Find where the given text appears and provide that cell's center as [X, Y] coordinate. 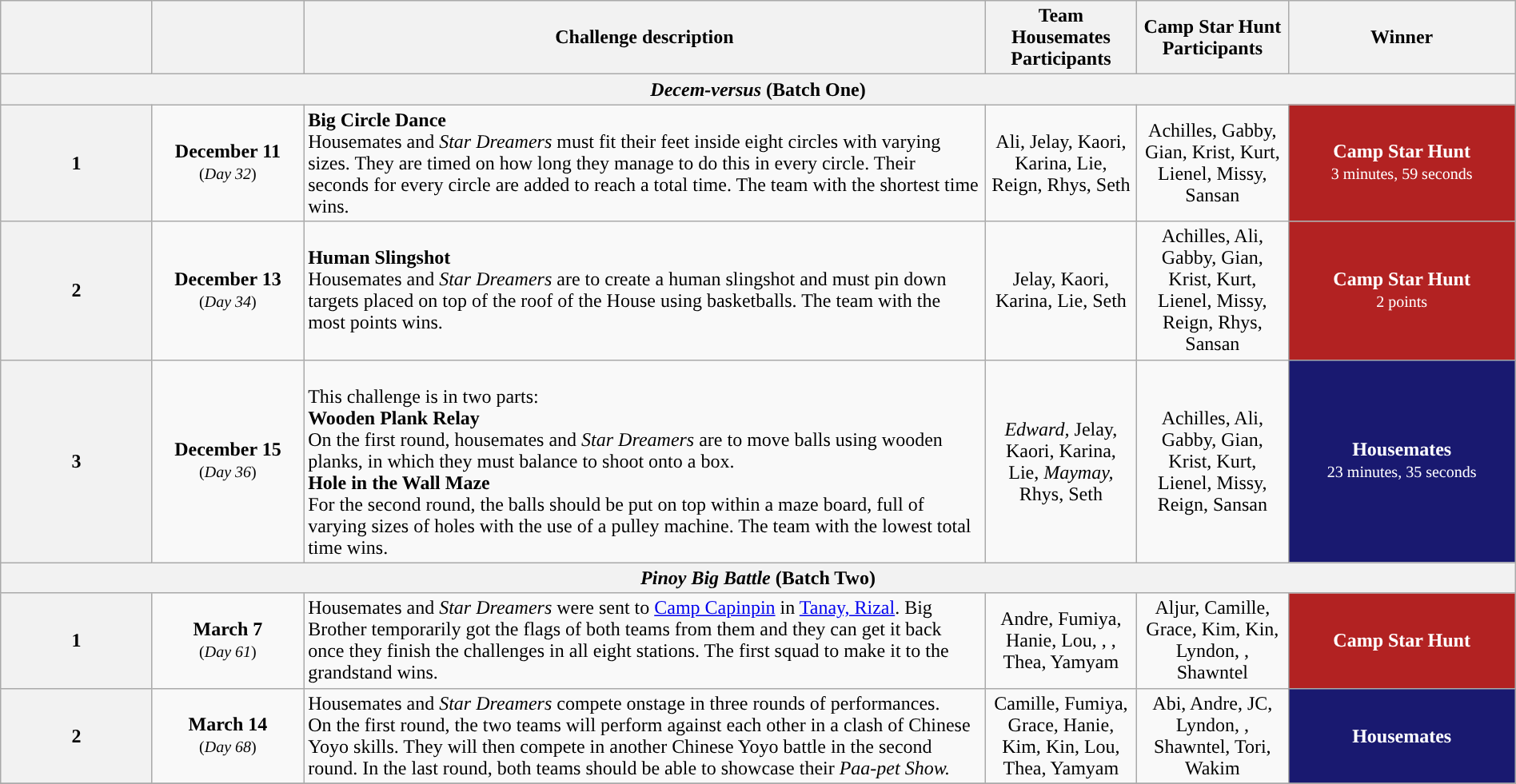
December 11(Day 32) [227, 163]
March 7 (Day 61) [227, 641]
Decem-versus (Batch One) [758, 90]
Team Housemates Participants [1060, 38]
March 14 (Day 68) [227, 735]
Ali, Jelay, Kaori, Karina, Lie, Reign, Rhys, Seth [1060, 163]
Andre, Fumiya, Hanie, Lou, , , Thea, Yamyam [1060, 641]
Jelay, Kaori, Karina, Lie, Seth [1060, 291]
Achilles, Ali, Gabby, Gian, Krist, Kurt, Lienel, Missy, Reign, Sansan [1212, 461]
Camille, Fumiya, Grace, Hanie, Kim, Kin, Lou, Thea, Yamyam [1060, 735]
Housemates23 minutes, 35 seconds [1402, 461]
Achilles, Ali, Gabby, Gian, Krist, Kurt, Lienel, Missy, Reign, Rhys, Sansan [1212, 291]
Camp Star Hunt Participants [1212, 38]
Aljur, Camille, Grace, Kim, Kin, Lyndon, , Shawntel [1212, 641]
Winner [1402, 38]
Achilles, Gabby, Gian, Krist, Kurt, Lienel, Missy, Sansan [1212, 163]
Challenge description [644, 38]
Abi, Andre, JC, Lyndon, , Shawntel, Tori, Wakim [1212, 735]
3 [77, 461]
December 15(Day 36) [227, 461]
Camp Star Hunt2 points [1402, 291]
Camp Star Hunt3 minutes, 59 seconds [1402, 163]
Housemates [1402, 735]
Pinoy Big Battle (Batch Two) [758, 578]
Camp Star Hunt [1402, 641]
Edward, Jelay, Kaori, Karina, Lie, Maymay, Rhys, Seth [1060, 461]
December 13(Day 34) [227, 291]
